Locate the cell with the specified text and output its [x, y] center coordinate. 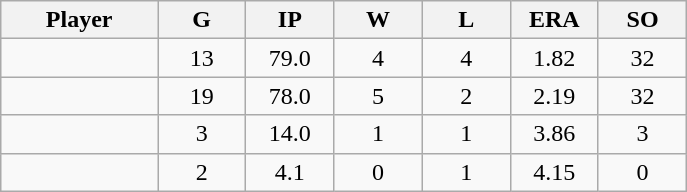
IP [290, 20]
79.0 [290, 58]
3.86 [554, 134]
13 [202, 58]
2.19 [554, 96]
W [378, 20]
4.15 [554, 172]
SO [642, 20]
G [202, 20]
78.0 [290, 96]
14.0 [290, 134]
5 [378, 96]
4.1 [290, 172]
1.82 [554, 58]
L [466, 20]
19 [202, 96]
ERA [554, 20]
Player [80, 20]
